Output the (x, y) coordinate of the center of the cell containing the given text.  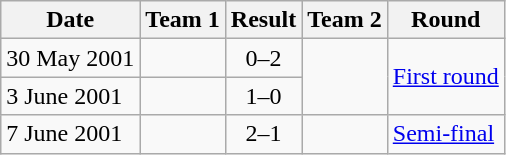
Team 1 (183, 20)
3 June 2001 (70, 96)
0–2 (263, 58)
7 June 2001 (70, 134)
Date (70, 20)
Semi-final (446, 134)
Round (446, 20)
Team 2 (345, 20)
Result (263, 20)
2–1 (263, 134)
1–0 (263, 96)
First round (446, 77)
30 May 2001 (70, 58)
